Capture the cell that displays the provided text and extract its (x, y) central coordinate. 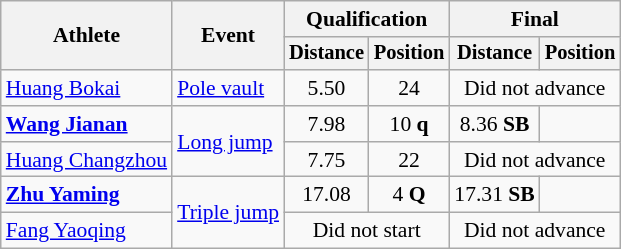
7.75 (326, 160)
10 q (409, 124)
17.08 (326, 195)
Long jump (228, 142)
Qualification (366, 19)
24 (409, 88)
Did not start (366, 231)
Athlete (86, 36)
Wang Jianan (86, 124)
7.98 (326, 124)
Huang Changzhou (86, 160)
22 (409, 160)
5.50 (326, 88)
Event (228, 36)
Final (534, 19)
8.36 SB (494, 124)
Pole vault (228, 88)
Zhu Yaming (86, 195)
Fang Yaoqing (86, 231)
4 Q (409, 195)
Triple jump (228, 212)
17.31 SB (494, 195)
Huang Bokai (86, 88)
